Search for the cell housing the specified text and yield its (x, y) center coordinate. 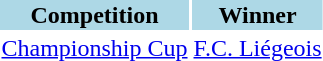
Competition (94, 15)
Winner (258, 15)
